Determine the [X, Y] coordinate at the center of the cell enclosing the given text.  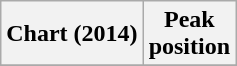
Peakposition [189, 34]
Chart (2014) [72, 34]
